Pinpoint the cell where the given text exists, returning its (x, y) midpoint coordinate. 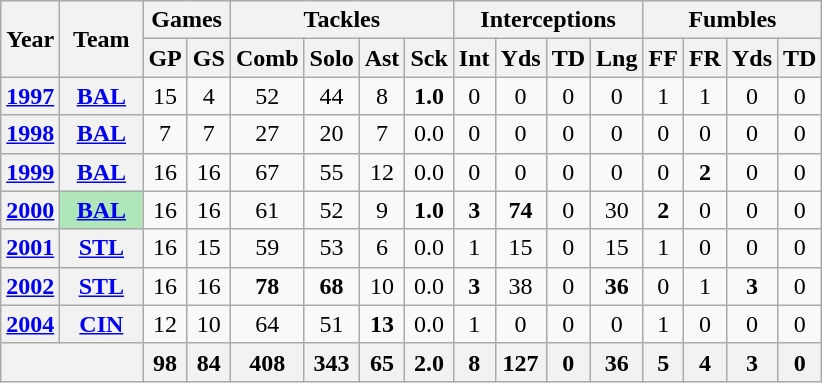
Fumbles (732, 20)
Int (474, 58)
68 (332, 286)
GS (208, 58)
Team (102, 39)
27 (267, 134)
55 (332, 172)
5 (663, 362)
53 (332, 248)
78 (267, 286)
2001 (30, 248)
74 (520, 210)
2002 (30, 286)
67 (267, 172)
CIN (102, 324)
9 (382, 210)
Year (30, 39)
38 (520, 286)
1997 (30, 96)
1999 (30, 172)
Tackles (342, 20)
20 (332, 134)
408 (267, 362)
61 (267, 210)
64 (267, 324)
65 (382, 362)
84 (208, 362)
2004 (30, 324)
6 (382, 248)
Games (186, 20)
44 (332, 96)
13 (382, 324)
343 (332, 362)
Comb (267, 58)
Interceptions (548, 20)
Sck (429, 58)
Solo (332, 58)
FR (704, 58)
2000 (30, 210)
59 (267, 248)
51 (332, 324)
1998 (30, 134)
Ast (382, 58)
2.0 (429, 362)
127 (520, 362)
GP (165, 58)
FF (663, 58)
98 (165, 362)
Lng (617, 58)
30 (617, 210)
